Extract the [X, Y] coordinate from the center of the cell holding the provided text.  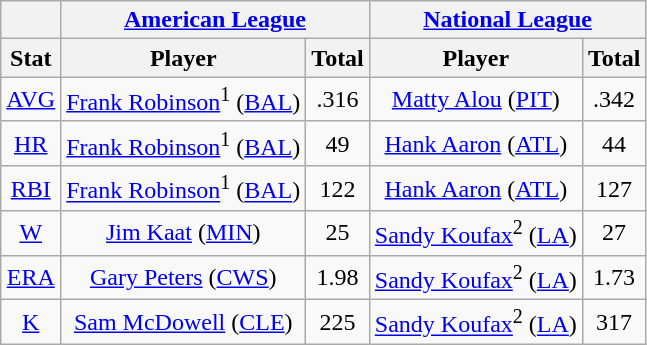
American League [216, 20]
122 [338, 188]
44 [614, 144]
49 [338, 144]
225 [338, 322]
317 [614, 322]
Jim Kaat (MIN) [184, 234]
K [31, 322]
ERA [31, 278]
National League [508, 20]
AVG [31, 100]
.316 [338, 100]
27 [614, 234]
.342 [614, 100]
RBI [31, 188]
Stat [31, 58]
W [31, 234]
1.73 [614, 278]
127 [614, 188]
Gary Peters (CWS) [184, 278]
HR [31, 144]
Matty Alou (PIT) [476, 100]
1.98 [338, 278]
25 [338, 234]
Sam McDowell (CLE) [184, 322]
